Detect which cell encompasses the target text, then output its [x, y] center coordinate. 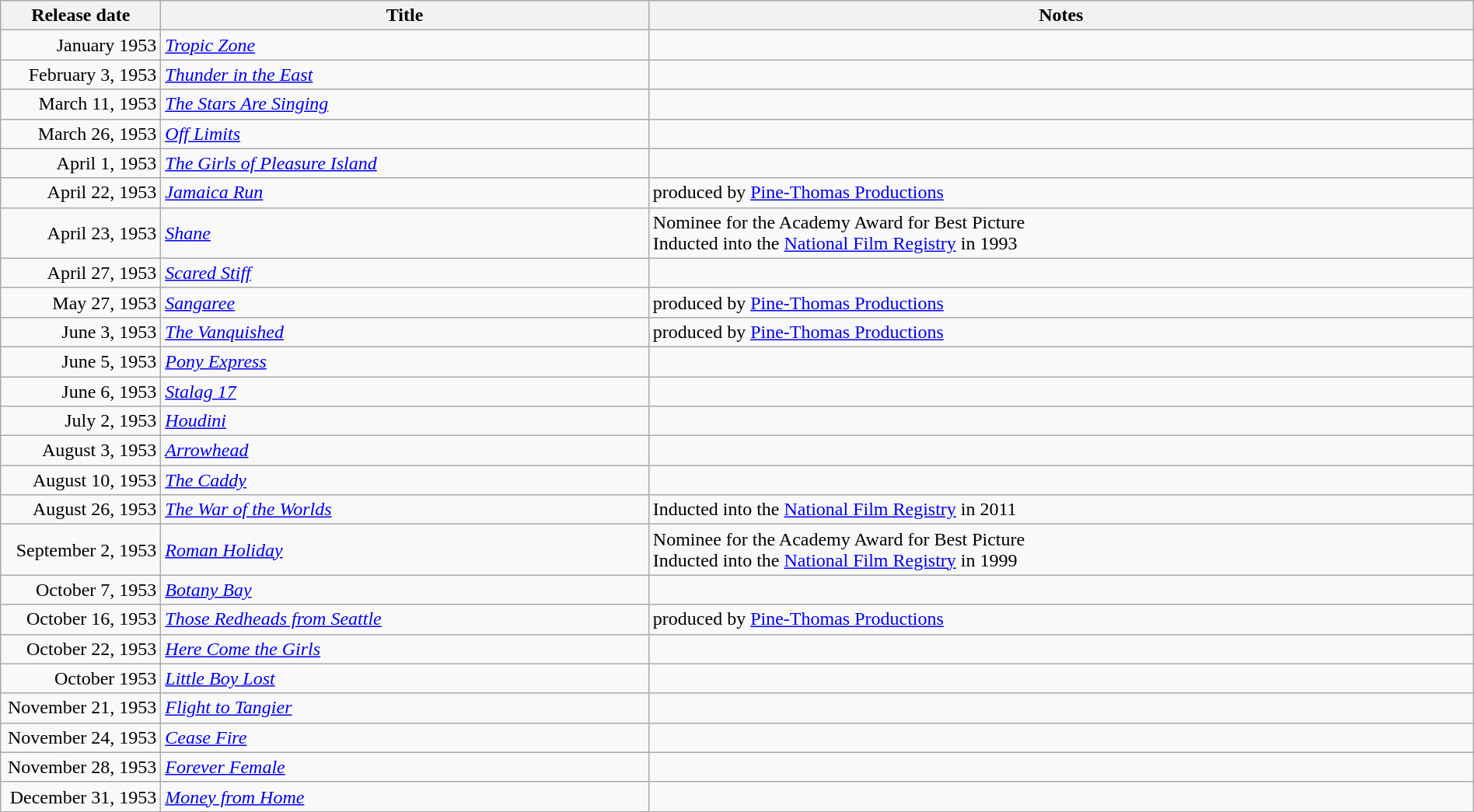
August 26, 1953 [81, 510]
August 10, 1953 [81, 480]
The Caddy [405, 480]
Inducted into the National Film Registry in 2011 [1060, 510]
November 21, 1953 [81, 708]
Scared Stiff [405, 273]
Sangaree [405, 302]
October 22, 1953 [81, 649]
February 3, 1953 [81, 75]
The Stars Are Singing [405, 104]
Nominee for the Academy Award for Best PictureInducted into the National Film Registry in 1999 [1060, 550]
May 27, 1953 [81, 302]
Pony Express [405, 361]
Off Limits [405, 134]
The Girls of Pleasure Island [405, 163]
The War of the Worlds [405, 510]
June 3, 1953 [81, 332]
January 1953 [81, 45]
April 27, 1953 [81, 273]
Notes [1060, 16]
Nominee for the Academy Award for Best PictureInducted into the National Film Registry in 1993 [1060, 233]
Roman Holiday [405, 550]
Houdini [405, 421]
October 7, 1953 [81, 590]
April 1, 1953 [81, 163]
Little Boy Lost [405, 678]
Flight to Tangier [405, 708]
Here Come the Girls [405, 649]
Release date [81, 16]
April 22, 1953 [81, 193]
Jamaica Run [405, 193]
October 1953 [81, 678]
Title [405, 16]
March 11, 1953 [81, 104]
July 2, 1953 [81, 421]
November 24, 1953 [81, 737]
Cease Fire [405, 737]
Shane [405, 233]
September 2, 1953 [81, 550]
December 31, 1953 [81, 796]
November 28, 1953 [81, 767]
Those Redheads from Seattle [405, 619]
April 23, 1953 [81, 233]
June 6, 1953 [81, 391]
March 26, 1953 [81, 134]
Thunder in the East [405, 75]
The Vanquished [405, 332]
June 5, 1953 [81, 361]
October 16, 1953 [81, 619]
August 3, 1953 [81, 451]
Botany Bay [405, 590]
Stalag 17 [405, 391]
Money from Home [405, 796]
Arrowhead [405, 451]
Tropic Zone [405, 45]
Forever Female [405, 767]
